Return the (X, Y) coordinate for the center point of the cell that contains the specified text.  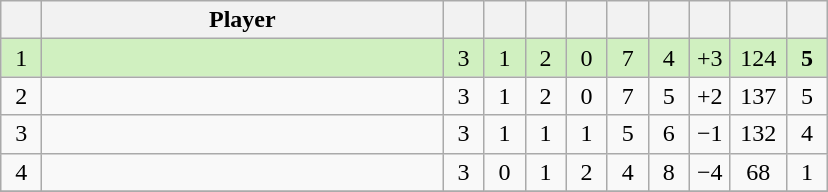
Player (242, 20)
6 (668, 134)
137 (758, 96)
+3 (710, 58)
68 (758, 172)
132 (758, 134)
+2 (710, 96)
−4 (710, 172)
−1 (710, 134)
124 (758, 58)
8 (668, 172)
